Capture the cell that displays the provided text and extract its [X, Y] central coordinate. 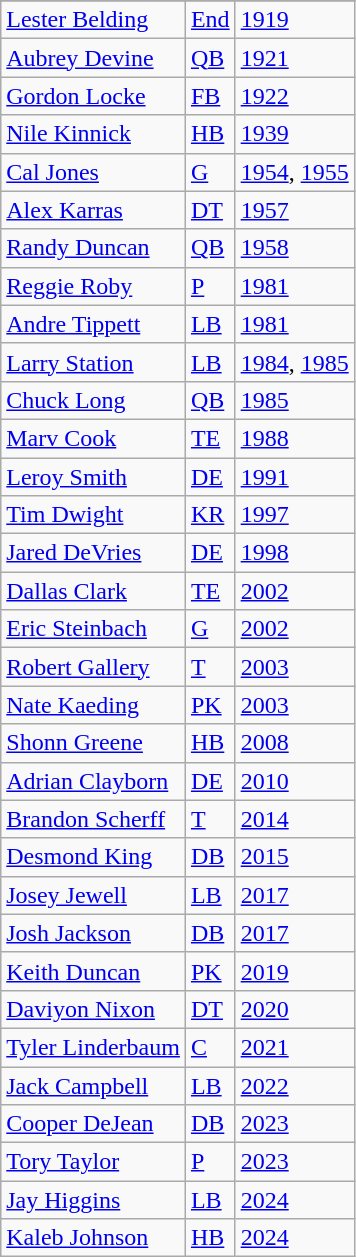
2010 [294, 781]
Keith Duncan [94, 971]
Nile Kinnick [94, 134]
Dallas Clark [94, 591]
Eric Steinbach [94, 629]
1985 [294, 400]
Larry Station [94, 362]
Cooper DeJean [94, 1124]
Jared DeVries [94, 553]
Cal Jones [94, 172]
Brandon Scherff [94, 819]
1922 [294, 96]
Lester Belding [94, 20]
Desmond King [94, 857]
Adrian Clayborn [94, 781]
Daviyon Nixon [94, 1009]
2019 [294, 971]
1997 [294, 515]
2008 [294, 743]
End [210, 20]
1984, 1985 [294, 362]
Marv Cook [94, 438]
Robert Gallery [94, 667]
Reggie Roby [94, 286]
2020 [294, 1009]
1998 [294, 553]
Leroy Smith [94, 477]
1991 [294, 477]
1958 [294, 248]
Josey Jewell [94, 895]
FB [210, 96]
Tyler Linderbaum [94, 1047]
KR [210, 515]
Randy Duncan [94, 248]
C [210, 1047]
2015 [294, 857]
Gordon Locke [94, 96]
1939 [294, 134]
2014 [294, 819]
2022 [294, 1085]
Jack Campbell [94, 1085]
Kaleb Johnson [94, 1238]
Jay Higgins [94, 1200]
Andre Tippett [94, 324]
Nate Kaeding [94, 705]
1921 [294, 58]
Chuck Long [94, 400]
Josh Jackson [94, 933]
1954, 1955 [294, 172]
Tim Dwight [94, 515]
1957 [294, 210]
Alex Karras [94, 210]
1919 [294, 20]
Aubrey Devine [94, 58]
Shonn Greene [94, 743]
Tory Taylor [94, 1162]
2021 [294, 1047]
1988 [294, 438]
